For the text-containing cell, return its midpoint in (x, y) coordinate format. 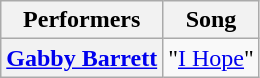
Performers (82, 20)
"I Hope" (212, 58)
Song (212, 20)
Gabby Barrett (82, 58)
